Search for the cell housing the specified text and yield its (x, y) center coordinate. 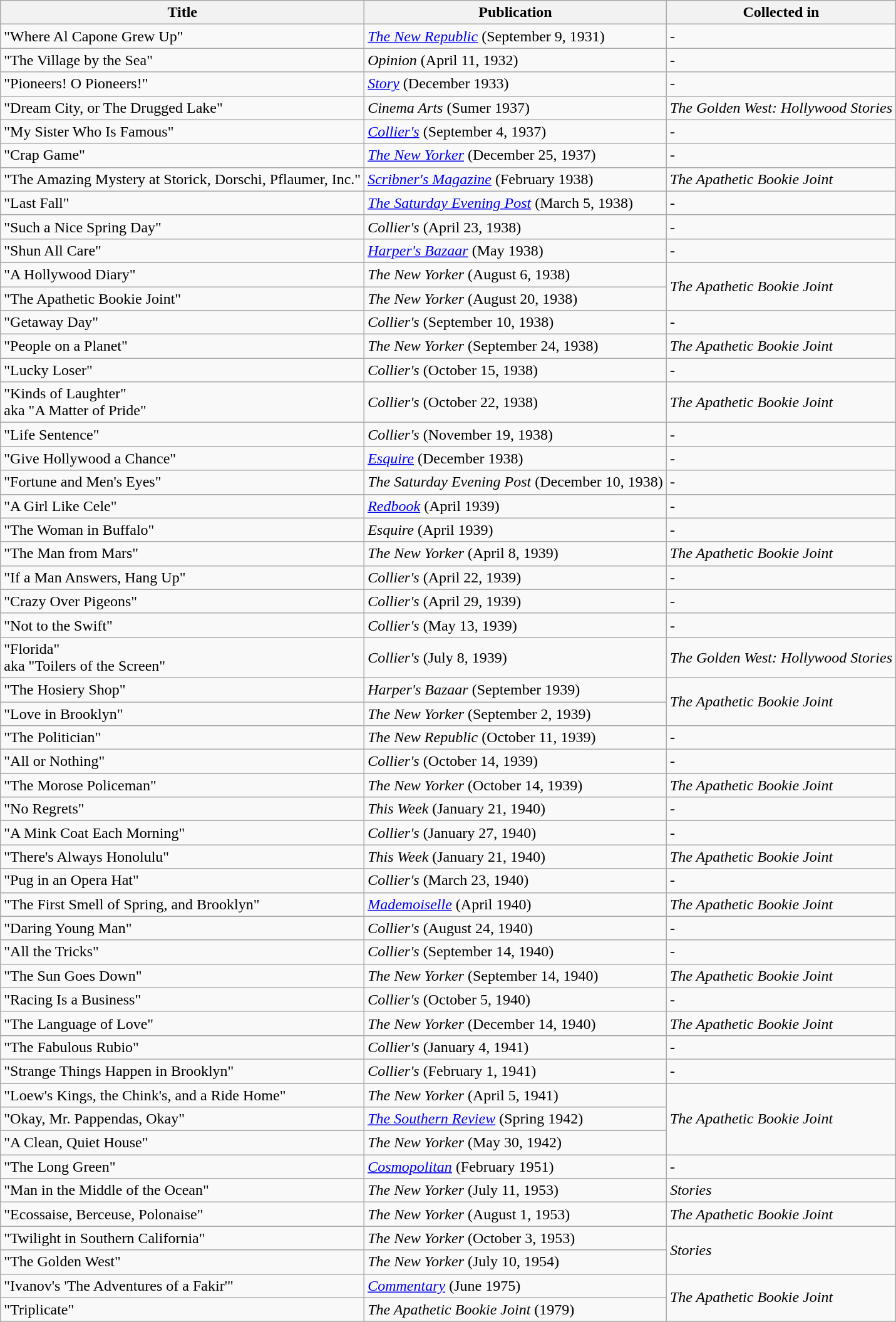
"Pioneers! O Pioneers!" (183, 84)
Collier's (August 24, 1940) (516, 928)
Collier's (November 19, 1938) (516, 435)
"Loew's Kings, the Chink's, and a Ride Home" (183, 1095)
Harper's Bazaar (September 1939) (516, 689)
Collier's (April 23, 1938) (516, 227)
The Apathetic Bookie Joint (1979) (516, 1309)
"Crazy Over Pigeons" (183, 601)
Collier's (October 22, 1938) (516, 402)
"Fortune and Men's Eyes" (183, 482)
The New Yorker (April 8, 1939) (516, 554)
"Ecossaise, Berceuse, Polonaise" (183, 1214)
"The Golden West" (183, 1262)
The New Yorker (October 14, 1939) (516, 785)
Harper's Bazaar (May 1938) (516, 250)
"Love in Brooklyn" (183, 713)
Redbook (April 1939) (516, 506)
"The Man from Mars" (183, 554)
"Racing Is a Business" (183, 999)
"Lucky Loser" (183, 370)
"There's Always Honolulu" (183, 857)
Collier's (October 14, 1939) (516, 762)
"Pug in an Opera Hat" (183, 880)
"The Sun Goes Down" (183, 976)
Collier's (September 4, 1937) (516, 132)
"Man in the Middle of the Ocean" (183, 1190)
"My Sister Who Is Famous" (183, 132)
The New Yorker (September 2, 1939) (516, 713)
The New Yorker (December 25, 1937) (516, 155)
"Triplicate" (183, 1309)
"Where Al Capone Grew Up" (183, 36)
Cosmopolitan (February 1951) (516, 1167)
Publication (516, 13)
"A Hollywood Diary" (183, 274)
Esquire (December 1938) (516, 458)
"Shun All Care" (183, 250)
Collier's (April 29, 1939) (516, 601)
Story (December 1933) (516, 84)
Collier's (January 4, 1941) (516, 1047)
The Saturday Evening Post (March 5, 1938) (516, 203)
"The Apathetic Bookie Joint" (183, 299)
The New Yorker (October 3, 1953) (516, 1238)
Collected in (781, 13)
Title (183, 13)
The Saturday Evening Post (December 10, 1938) (516, 482)
The New Yorker (July 11, 1953) (516, 1190)
Cinema Arts (Sumer 1937) (516, 108)
"A Girl Like Cele" (183, 506)
"Crap Game" (183, 155)
"The Woman in Buffalo" (183, 530)
Collier's (July 8, 1939) (516, 658)
"Last Fall" (183, 203)
"Kinds of Laughter"aka "A Matter of Pride" (183, 402)
"Give Hollywood a Chance" (183, 458)
"All the Tricks" (183, 952)
"Ivanov's 'The Adventures of a Fakir'" (183, 1286)
Collier's (September 10, 1938) (516, 323)
"The Hosiery Shop" (183, 689)
"Dream City, or The Drugged Lake" (183, 108)
"The Politician" (183, 738)
"If a Man Answers, Hang Up" (183, 577)
"Twilight in Southern California" (183, 1238)
"A Clean, Quiet House" (183, 1143)
Collier's (March 23, 1940) (516, 880)
Esquire (April 1939) (516, 530)
Collier's (October 15, 1938) (516, 370)
The New Yorker (April 5, 1941) (516, 1095)
"Life Sentence" (183, 435)
The New Yorker (May 30, 1942) (516, 1143)
The New Republic (September 9, 1931) (516, 36)
The New Yorker (July 10, 1954) (516, 1262)
"Not to the Swift" (183, 625)
Scribner's Magazine (February 1938) (516, 179)
Opinion (April 11, 1932) (516, 60)
"The Village by the Sea" (183, 60)
"Getaway Day" (183, 323)
"Strange Things Happen in Brooklyn" (183, 1071)
Collier's (May 13, 1939) (516, 625)
"Such a Nice Spring Day" (183, 227)
"The Morose Policeman" (183, 785)
"The Long Green" (183, 1167)
"Florida"aka "Toilers of the Screen" (183, 658)
Collier's (January 27, 1940) (516, 833)
Collier's (October 5, 1940) (516, 999)
The New Republic (October 11, 1939) (516, 738)
"The First Smell of Spring, and Brooklyn" (183, 904)
Commentary (June 1975) (516, 1286)
The New Yorker (September 24, 1938) (516, 346)
The New Yorker (September 14, 1940) (516, 976)
The New Yorker (August 6, 1938) (516, 274)
The New Yorker (August 20, 1938) (516, 299)
The Southern Review (Spring 1942) (516, 1119)
Collier's (February 1, 1941) (516, 1071)
"No Regrets" (183, 809)
Collier's (April 22, 1939) (516, 577)
"People on a Planet" (183, 346)
"Okay, Mr. Pappendas, Okay" (183, 1119)
The New Yorker (August 1, 1953) (516, 1214)
"The Amazing Mystery at Storick, Dorschi, Pflaumer, Inc." (183, 179)
"All or Nothing" (183, 762)
"The Fabulous Rubio" (183, 1047)
Collier's (September 14, 1940) (516, 952)
"Daring Young Man" (183, 928)
"The Language of Love" (183, 1023)
"A Mink Coat Each Morning" (183, 833)
Mademoiselle (April 1940) (516, 904)
The New Yorker (December 14, 1940) (516, 1023)
